Search for the cell housing the specified text and yield its (x, y) center coordinate. 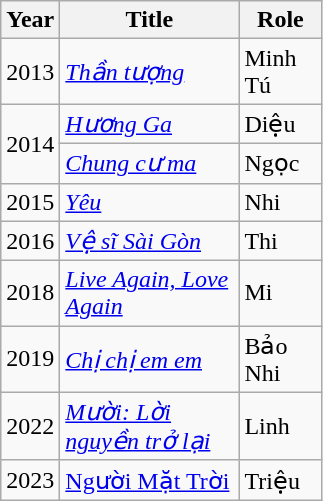
2023 (30, 480)
Title (150, 20)
Live Again, Love Again (150, 294)
Minh Tú (280, 72)
Người Mặt Trời (150, 480)
2018 (30, 294)
2013 (30, 72)
Mi (280, 294)
Mười: Lời nguyền trở lại (150, 426)
Triệu (280, 480)
Vệ sĩ Sài Gòn (150, 241)
Linh (280, 426)
Ngọc (280, 163)
Thi (280, 241)
Hương Ga (150, 124)
Diệu (280, 124)
Nhi (280, 202)
2014 (30, 144)
Bảo Nhi (280, 360)
Thần tượng (150, 72)
Year (30, 20)
Chung cư ma (150, 163)
Yêu (150, 202)
2019 (30, 360)
Role (280, 20)
2015 (30, 202)
2022 (30, 426)
Chị chị em em (150, 360)
2016 (30, 241)
